Detect which cell encompasses the target text, then output its (X, Y) center coordinate. 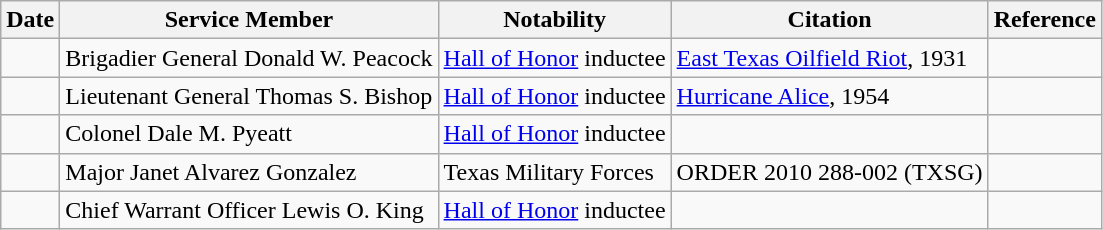
ORDER 2010 288-002 (TXSG) (830, 172)
Reference (1044, 20)
Citation (830, 20)
Brigadier General Donald W. Peacock (249, 58)
Texas Military Forces (554, 172)
Chief Warrant Officer Lewis O. King (249, 210)
Service Member (249, 20)
Major Janet Alvarez Gonzalez (249, 172)
Lieutenant General Thomas S. Bishop (249, 96)
Date (30, 20)
Hurricane Alice, 1954 (830, 96)
Notability (554, 20)
East Texas Oilfield Riot, 1931 (830, 58)
Colonel Dale M. Pyeatt (249, 134)
